For the text-containing cell, return its midpoint in (X, Y) coordinate format. 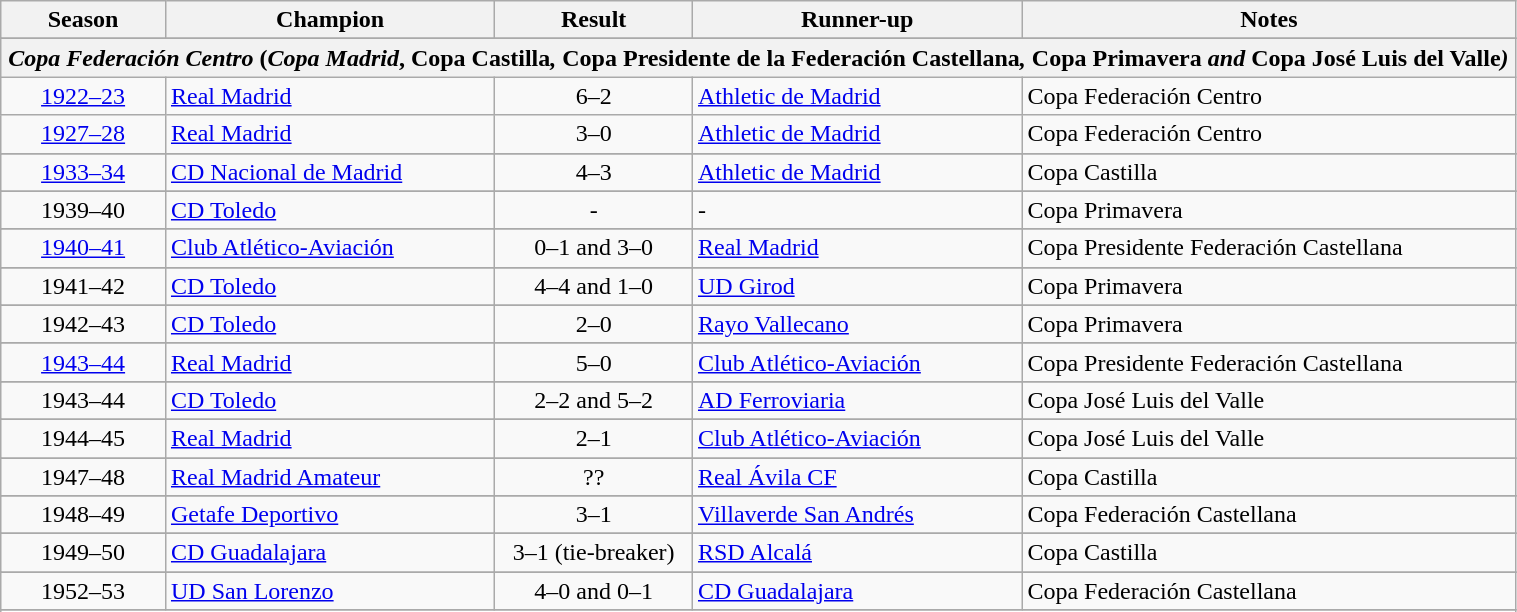
0–1 and 3–0 (594, 248)
1927–28 (84, 134)
Real Madrid Amateur (330, 477)
6–2 (594, 96)
AD Ferroviaria (856, 400)
Champion (330, 20)
1944–45 (84, 438)
1939–40 (84, 210)
1933–34 (84, 172)
Copa Federación Centro (Copa Madrid, Copa Castilla, Copa Presidente de la Federación Castellana, Copa Primavera and Copa José Luis del Valle) (758, 58)
Real Ávila CF (856, 477)
Getafe Deportivo (330, 515)
UD Girod (856, 286)
Season (84, 20)
Villaverde San Andrés (856, 515)
CD Nacional de Madrid (330, 172)
1941–42 (84, 286)
2–0 (594, 324)
4–0 and 0–1 (594, 591)
2–2 and 5–2 (594, 400)
1922–23 (84, 96)
1940–41 (84, 248)
1947–48 (84, 477)
UD San Lorenzo (330, 591)
Notes (1269, 20)
?? (594, 477)
RSD Alcalá (856, 553)
3–0 (594, 134)
3–1 (594, 515)
1949–50 (84, 553)
1948–49 (84, 515)
5–0 (594, 362)
4–3 (594, 172)
1942–43 (84, 324)
Rayo Vallecano (856, 324)
Runner-up (856, 20)
4–4 and 1–0 (594, 286)
Result (594, 20)
2–1 (594, 438)
1952–53 (84, 591)
3–1 (tie-breaker) (594, 553)
